Extract the [X, Y] coordinate from the center of the cell holding the provided text.  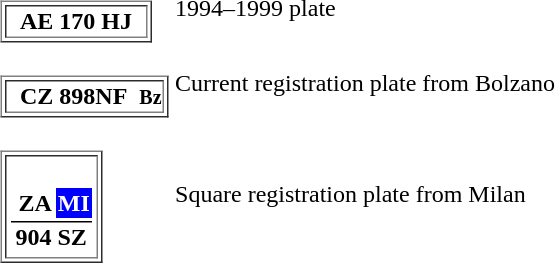
MI [74, 203]
904 SZ [51, 237]
AE 170 HJ [76, 22]
CZ 898NF Bz [85, 96]
ZA [35, 203]
ZA MI 904 SZ [51, 207]
